From the cell containing the given text, extract its center point as (X, Y) coordinate. 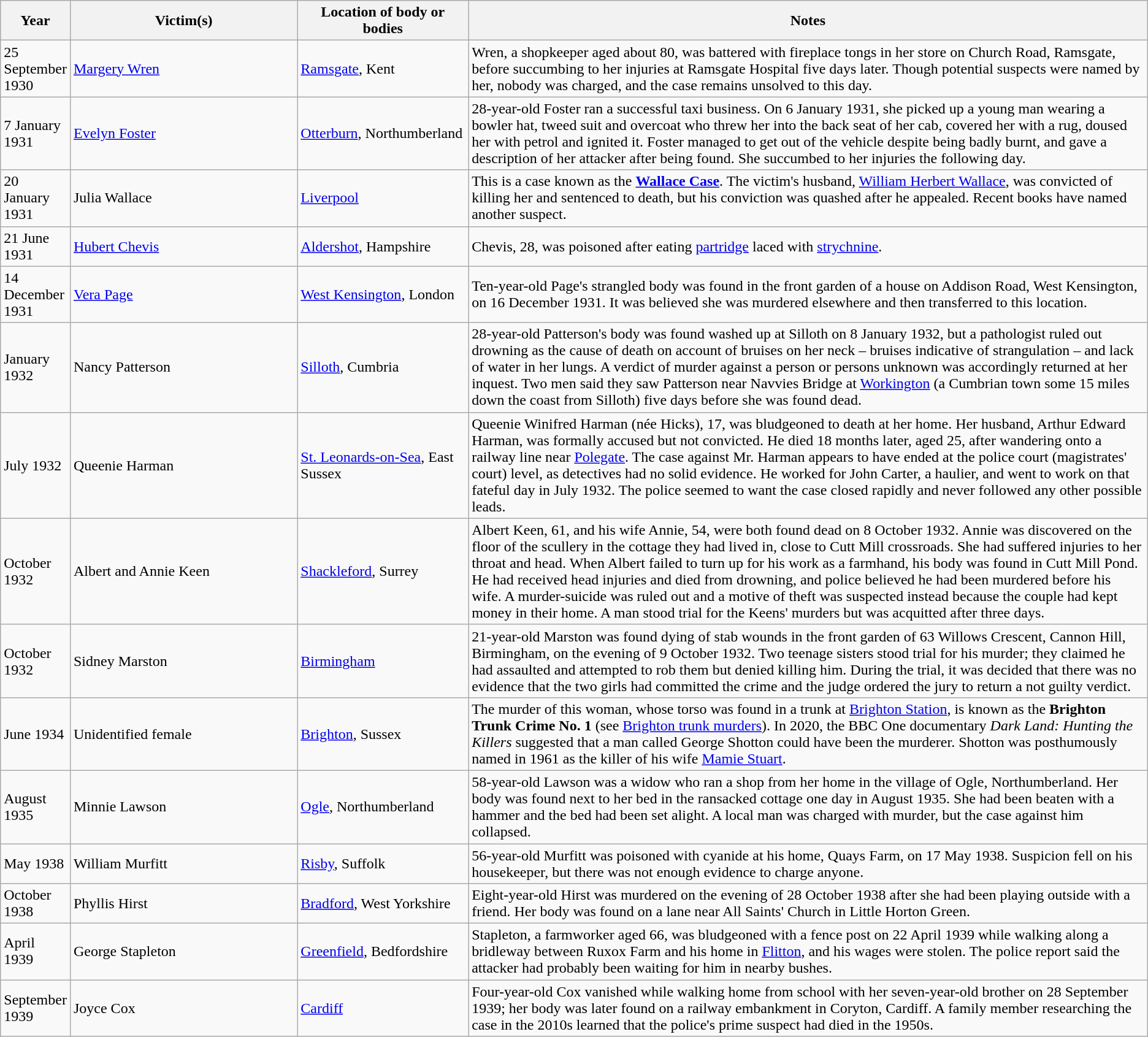
July 1932 (36, 465)
Cardiff (383, 1008)
Silloth, Cumbria (383, 367)
20 January 1931 (36, 198)
Phyllis Hirst (183, 904)
Evelyn Foster (183, 134)
21 June 1931 (36, 247)
Nancy Patterson (183, 367)
Greenfield, Bedfordshire (383, 952)
Minnie Lawson (183, 807)
George Stapleton (183, 952)
Hubert Chevis (183, 247)
October 1938 (36, 904)
Ramsgate, Kent (383, 69)
Otterburn, Northumberland (383, 134)
Queenie Harman (183, 465)
Albert and Annie Keen (183, 572)
St. Leonards-on-Sea, East Sussex (383, 465)
September 1939 (36, 1008)
14 December 1931 (36, 294)
May 1938 (36, 863)
Brighton, Sussex (383, 733)
Notes (808, 21)
June 1934 (36, 733)
Year (36, 21)
Liverpool (383, 198)
August 1935 (36, 807)
Sidney Marston (183, 661)
Birmingham (383, 661)
Ogle, Northumberland (383, 807)
West Kensington, London (383, 294)
Aldershot, Hampshire (383, 247)
Julia Wallace (183, 198)
January 1932 (36, 367)
Location of body or bodies (383, 21)
William Murfitt (183, 863)
Unidentified female (183, 733)
7 January 1931 (36, 134)
Shackleford, Surrey (383, 572)
April 1939 (36, 952)
Margery Wren (183, 69)
Risby, Suffolk (383, 863)
Victim(s) (183, 21)
25 September 1930 (36, 69)
Joyce Cox (183, 1008)
Chevis, 28, was poisoned after eating partridge laced with strychnine. (808, 247)
Bradford, West Yorkshire (383, 904)
Vera Page (183, 294)
